From the cell containing the given text, extract its center point as [X, Y] coordinate. 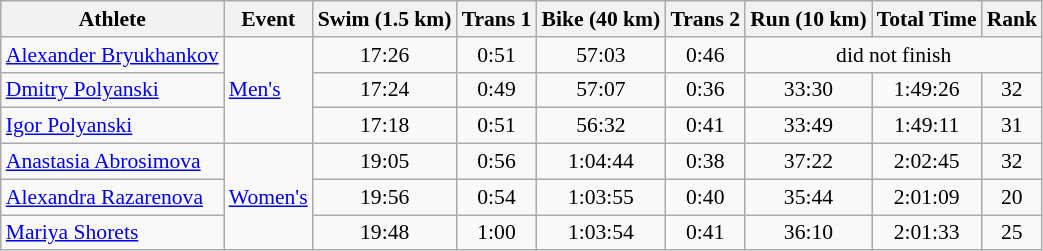
Alexandra Razarenova [112, 197]
did not finish [894, 55]
0:36 [705, 90]
19:56 [385, 197]
19:05 [385, 162]
25 [1012, 233]
0:46 [705, 55]
Igor Polyanski [112, 126]
0:56 [497, 162]
Event [268, 19]
31 [1012, 126]
0:54 [497, 197]
2:01:09 [927, 197]
Bike (40 km) [600, 19]
0:49 [497, 90]
1:04:44 [600, 162]
0:40 [705, 197]
36:10 [808, 233]
Dmitry Polyanski [112, 90]
17:26 [385, 55]
Anastasia Abrosimova [112, 162]
56:32 [600, 126]
1:03:55 [600, 197]
1:49:11 [927, 126]
Alexander Bryukhankov [112, 55]
57:07 [600, 90]
Trans 1 [497, 19]
Swim (1.5 km) [385, 19]
37:22 [808, 162]
Men's [268, 90]
Trans 2 [705, 19]
Athlete [112, 19]
Women's [268, 198]
2:01:33 [927, 233]
2:02:45 [927, 162]
Mariya Shorets [112, 233]
19:48 [385, 233]
1:00 [497, 233]
17:24 [385, 90]
20 [1012, 197]
33:30 [808, 90]
33:49 [808, 126]
17:18 [385, 126]
Total Time [927, 19]
Run (10 km) [808, 19]
Rank [1012, 19]
35:44 [808, 197]
1:03:54 [600, 233]
0:38 [705, 162]
1:49:26 [927, 90]
57:03 [600, 55]
